Find where the given text appears and provide that cell's center as (X, Y) coordinate. 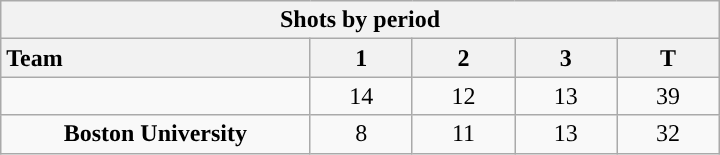
Team (156, 58)
11 (463, 134)
1 (361, 58)
Boston University (156, 134)
32 (668, 134)
14 (361, 96)
8 (361, 134)
2 (463, 58)
3 (566, 58)
12 (463, 96)
Shots by period (360, 20)
39 (668, 96)
T (668, 58)
